Return the (x, y) coordinate for the center point of the cell that contains the specified text.  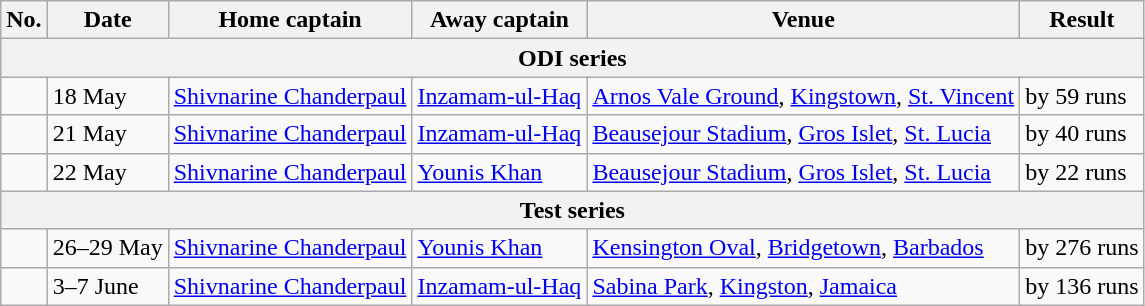
Away captain (500, 20)
by 276 runs (1082, 248)
26–29 May (108, 248)
18 May (108, 96)
by 59 runs (1082, 96)
Result (1082, 20)
by 136 runs (1082, 286)
ODI series (572, 58)
by 22 runs (1082, 172)
Sabina Park, Kingston, Jamaica (804, 286)
Kensington Oval, Bridgetown, Barbados (804, 248)
22 May (108, 172)
Home captain (290, 20)
No. (24, 20)
21 May (108, 134)
Date (108, 20)
Venue (804, 20)
Arnos Vale Ground, Kingstown, St. Vincent (804, 96)
Test series (572, 210)
3–7 June (108, 286)
by 40 runs (1082, 134)
